Detect which cell encompasses the target text, then output its [X, Y] center coordinate. 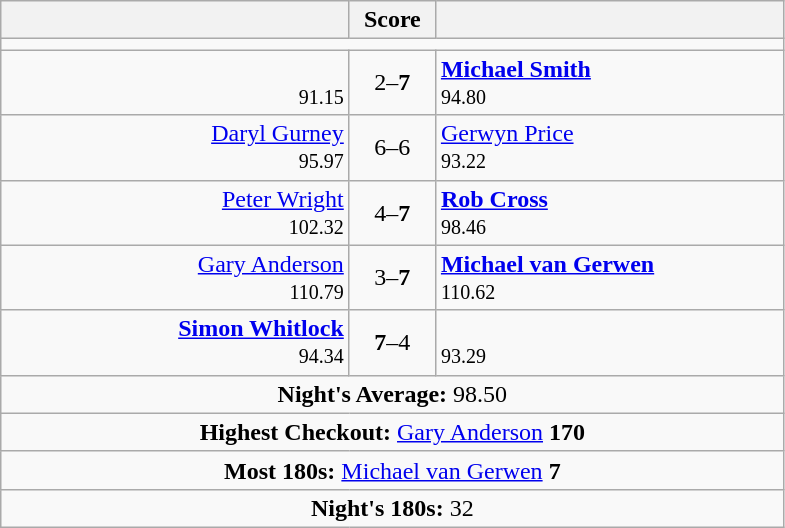
Michael van Gerwen 110.62 [610, 278]
Highest Checkout: Gary Anderson 170 [392, 432]
Rob Cross 98.46 [610, 212]
Michael Smith 94.80 [610, 82]
7–4 [392, 342]
Gary Anderson 110.79 [176, 278]
3–7 [392, 278]
2–7 [392, 82]
Peter Wright 102.32 [176, 212]
Gerwyn Price 93.22 [610, 148]
Score [392, 20]
6–6 [392, 148]
Daryl Gurney 95.97 [176, 148]
93.29 [610, 342]
4–7 [392, 212]
Night's 180s: 32 [392, 508]
Simon Whitlock 94.34 [176, 342]
Most 180s: Michael van Gerwen 7 [392, 470]
91.15 [176, 82]
Night's Average: 98.50 [392, 394]
